Pinpoint the cell where the given text exists, returning its [x, y] midpoint coordinate. 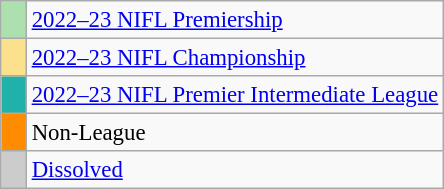
2022–23 NIFL Premier Intermediate League [234, 95]
2022–23 NIFL Premiership [234, 20]
Non-League [234, 133]
Dissolved [234, 170]
2022–23 NIFL Championship [234, 58]
